Return [x, y] of the center of cell containing provided text 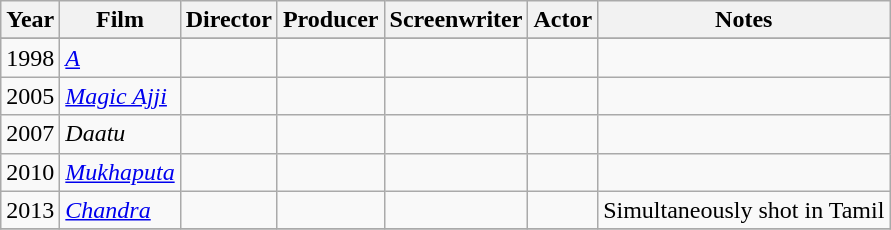
Notes [744, 20]
Screenwriter [456, 20]
A [120, 58]
Simultaneously shot in Tamil [744, 210]
Producer [330, 20]
2010 [30, 172]
Director [228, 20]
2005 [30, 96]
Mukhaputa [120, 172]
Magic Ajji [120, 96]
Actor [563, 20]
Daatu [120, 134]
2013 [30, 210]
Film [120, 20]
2007 [30, 134]
1998 [30, 58]
Chandra [120, 210]
Year [30, 20]
